Capture the cell that displays the provided text and extract its (x, y) central coordinate. 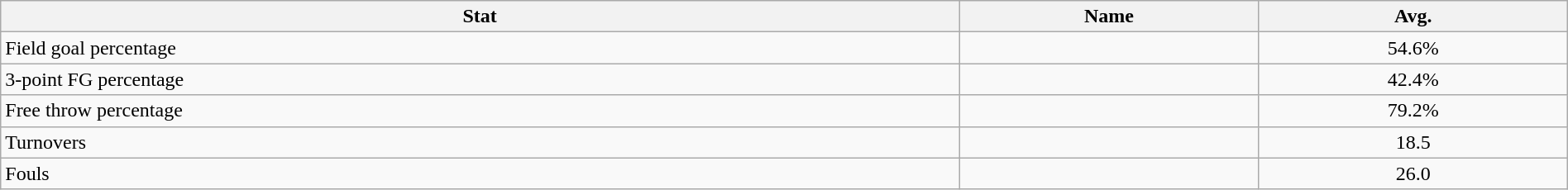
3-point FG percentage (480, 79)
Stat (480, 17)
54.6% (1413, 48)
Fouls (480, 173)
Avg. (1413, 17)
Free throw percentage (480, 111)
18.5 (1413, 142)
Name (1110, 17)
Turnovers (480, 142)
26.0 (1413, 173)
42.4% (1413, 79)
Field goal percentage (480, 48)
79.2% (1413, 111)
